Scan for the cell matching the given text and deliver its (x, y) coordinate at center. 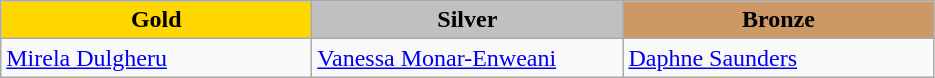
Mirela Dulgheru (156, 58)
Bronze (778, 20)
Silver (468, 20)
Vanessa Monar-Enweani (468, 58)
Daphne Saunders (778, 58)
Gold (156, 20)
